Locate the cell with the specified text and output its (x, y) center coordinate. 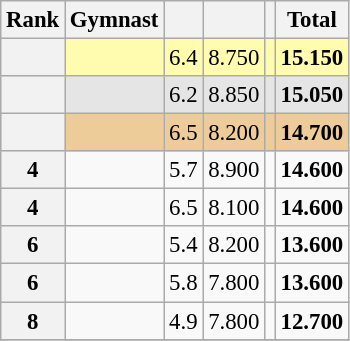
8 (33, 321)
Gymnast (114, 20)
5.4 (184, 245)
5.8 (184, 283)
14.700 (312, 133)
12.700 (312, 321)
8.750 (234, 58)
Total (312, 20)
6.2 (184, 95)
8.900 (234, 170)
4.9 (184, 321)
8.850 (234, 95)
15.050 (312, 95)
6.4 (184, 58)
5.7 (184, 170)
Rank (33, 20)
15.150 (312, 58)
8.100 (234, 208)
